Output the [X, Y] coordinate of the center of the cell containing the given text.  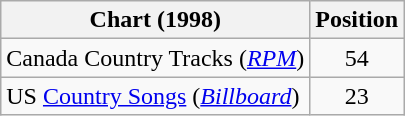
23 [357, 96]
54 [357, 58]
Position [357, 20]
US Country Songs (Billboard) [156, 96]
Canada Country Tracks (RPM) [156, 58]
Chart (1998) [156, 20]
